Locate the cell with the specified text and output its (x, y) center coordinate. 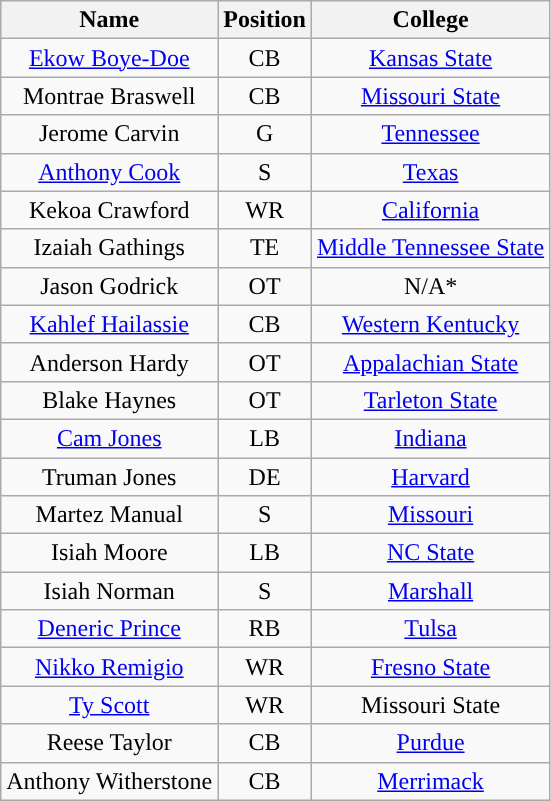
Anderson Hardy (110, 362)
Missouri (430, 515)
College (430, 20)
Purdue (430, 743)
Western Kentucky (430, 324)
Isiah Moore (110, 553)
Marshall (430, 591)
Kahlef Hailassie (110, 324)
G (265, 134)
Deneric Prince (110, 629)
Anthony Cook (110, 172)
Isiah Norman (110, 591)
Ekow Boye-Doe (110, 58)
Kansas State (430, 58)
Reese Taylor (110, 743)
Name (110, 20)
NC State (430, 553)
Truman Jones (110, 477)
Ty Scott (110, 705)
N/A* (430, 286)
Indiana (430, 438)
Merrimack (430, 781)
Tennessee (430, 134)
Middle Tennessee State (430, 248)
Tarleton State (430, 400)
Cam Jones (110, 438)
Martez Manual (110, 515)
Appalachian State (430, 362)
Izaiah Gathings (110, 248)
Jason Godrick (110, 286)
Blake Haynes (110, 400)
Kekoa Crawford (110, 210)
TE (265, 248)
RB (265, 629)
Fresno State (430, 667)
Texas (430, 172)
Position (265, 20)
California (430, 210)
Montrae Braswell (110, 96)
Anthony Witherstone (110, 781)
Nikko Remigio (110, 667)
Tulsa (430, 629)
Jerome Carvin (110, 134)
DE (265, 477)
Harvard (430, 477)
